Provide the (x, y) coordinate of the cell's center where the given text is located.  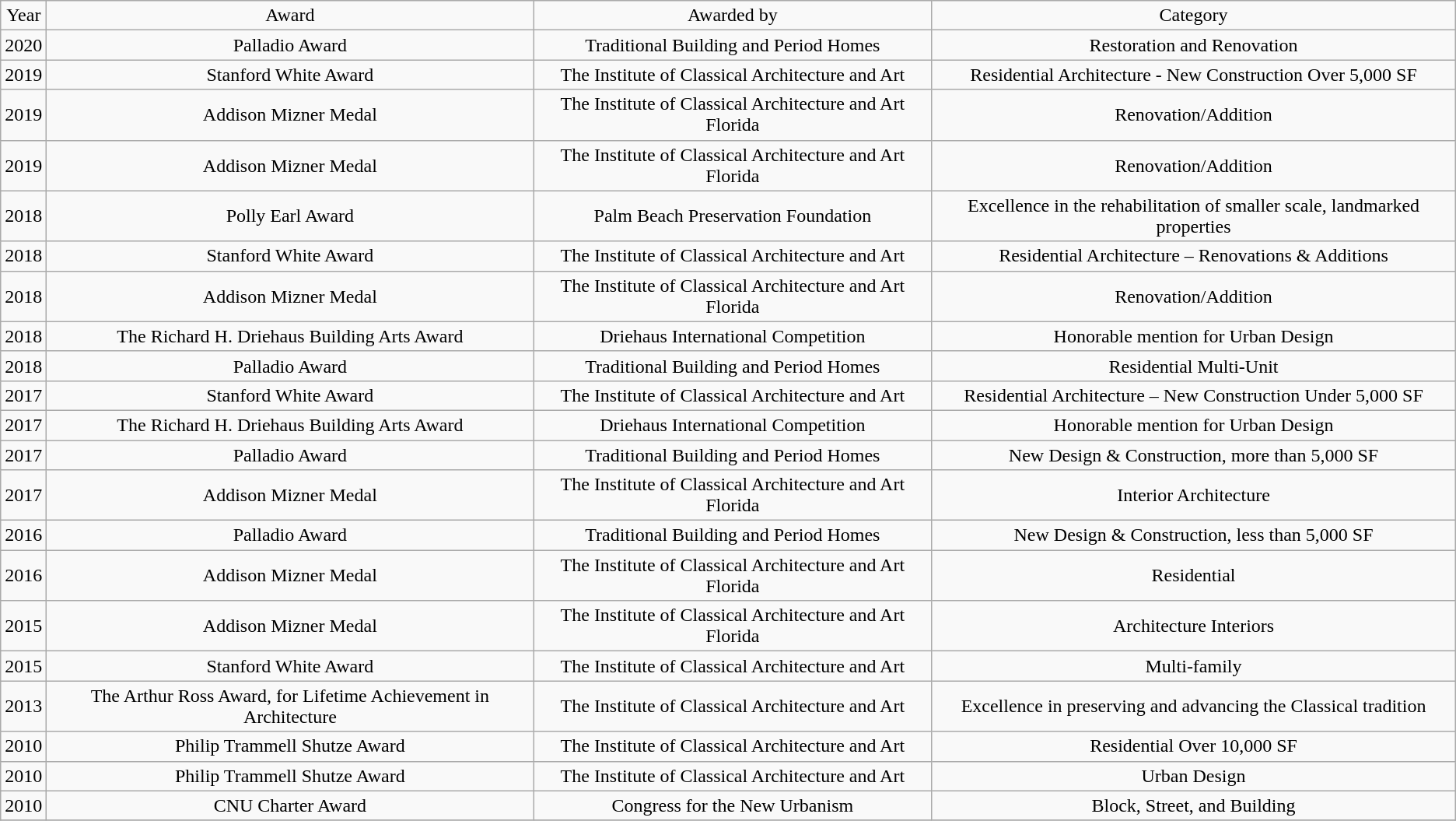
New Design & Construction, more than 5,000 SF (1193, 455)
Residential Architecture – Renovations & Additions (1193, 256)
Category (1193, 16)
2020 (23, 45)
2013 (23, 707)
Multi-family (1193, 666)
Polly Earl Award (290, 216)
Congress for the New Urbanism (733, 805)
The Arthur Ross Award, for Lifetime Achievement in Architecture (290, 707)
Restoration and Renovation (1193, 45)
New Design & Construction, less than 5,000 SF (1193, 535)
Residential Over 10,000 SF (1193, 746)
Architecture Interiors (1193, 626)
Excellence in preserving and advancing the Classical tradition (1193, 707)
Residential Architecture - New Construction Over 5,000 SF (1193, 75)
Awarded by (733, 16)
Excellence in the rehabilitation of smaller scale, landmarked properties (1193, 216)
Residential (1193, 576)
Block, Street, and Building (1193, 805)
Residential Architecture – New Construction Under 5,000 SF (1193, 395)
Year (23, 16)
Award (290, 16)
Urban Design (1193, 776)
Interior Architecture (1193, 495)
Palm Beach Preservation Foundation (733, 216)
Residential Multi-Unit (1193, 366)
CNU Charter Award (290, 805)
